From the cell containing the given text, extract its center point as [x, y] coordinate. 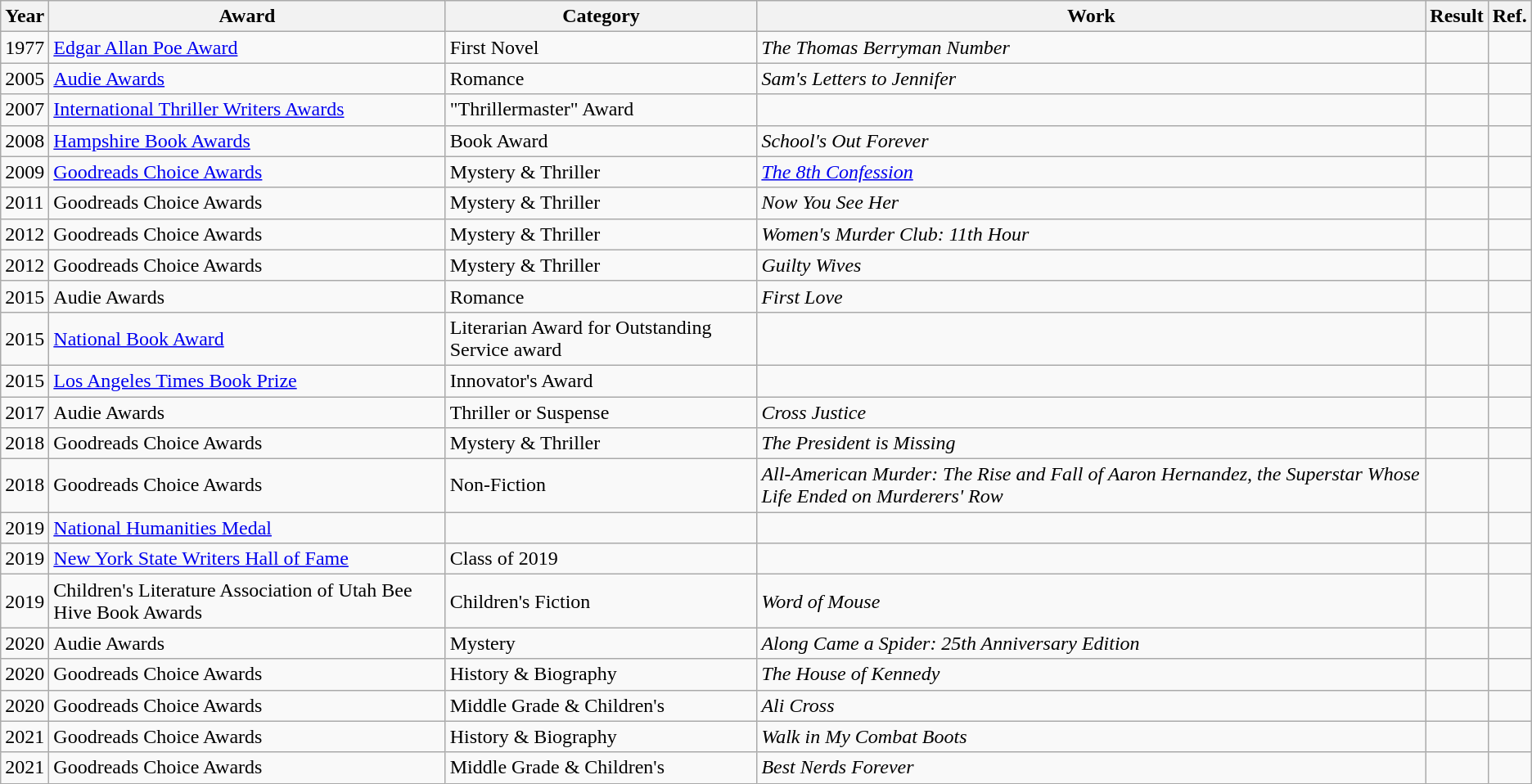
First Novel [601, 47]
Book Award [601, 141]
Class of 2019 [601, 559]
Year [25, 16]
Result [1457, 16]
2011 [25, 203]
Walk in My Combat Boots [1092, 737]
Edgar Allan Poe Award [247, 47]
Literarian Award for Outstanding Service award [601, 339]
Children's Fiction [601, 601]
The House of Kennedy [1092, 674]
Ali Cross [1092, 705]
Word of Mouse [1092, 601]
New York State Writers Hall of Fame [247, 559]
Ref. [1509, 16]
Children's Literature Association of Utah Bee Hive Book Awards [247, 601]
Best Nerds Forever [1092, 768]
First Love [1092, 296]
Work [1092, 16]
Along Came a Spider: 25th Anniversary Edition [1092, 643]
Innovator's Award [601, 381]
All-American Murder: The Rise and Fall of Aaron Hernandez, the Superstar Whose Life Ended on Murderers' Row [1092, 486]
Hampshire Book Awards [247, 141]
Category [601, 16]
Now You See Her [1092, 203]
The Thomas Berryman Number [1092, 47]
School's Out Forever [1092, 141]
Mystery [601, 643]
International Thriller Writers Awards [247, 110]
Sam's Letters to Jennifer [1092, 79]
Award [247, 16]
Guilty Wives [1092, 265]
National Humanities Medal [247, 528]
Los Angeles Times Book Prize [247, 381]
The President is Missing [1092, 444]
2005 [25, 79]
National Book Award [247, 339]
Non-Fiction [601, 486]
2017 [25, 412]
The 8th Confession [1092, 172]
"Thrillermaster" Award [601, 110]
Cross Justice [1092, 412]
Women's Murder Club: 11th Hour [1092, 234]
2007 [25, 110]
2009 [25, 172]
1977 [25, 47]
Thriller or Suspense [601, 412]
2008 [25, 141]
